Pinpoint the cell where the given text exists, returning its [X, Y] midpoint coordinate. 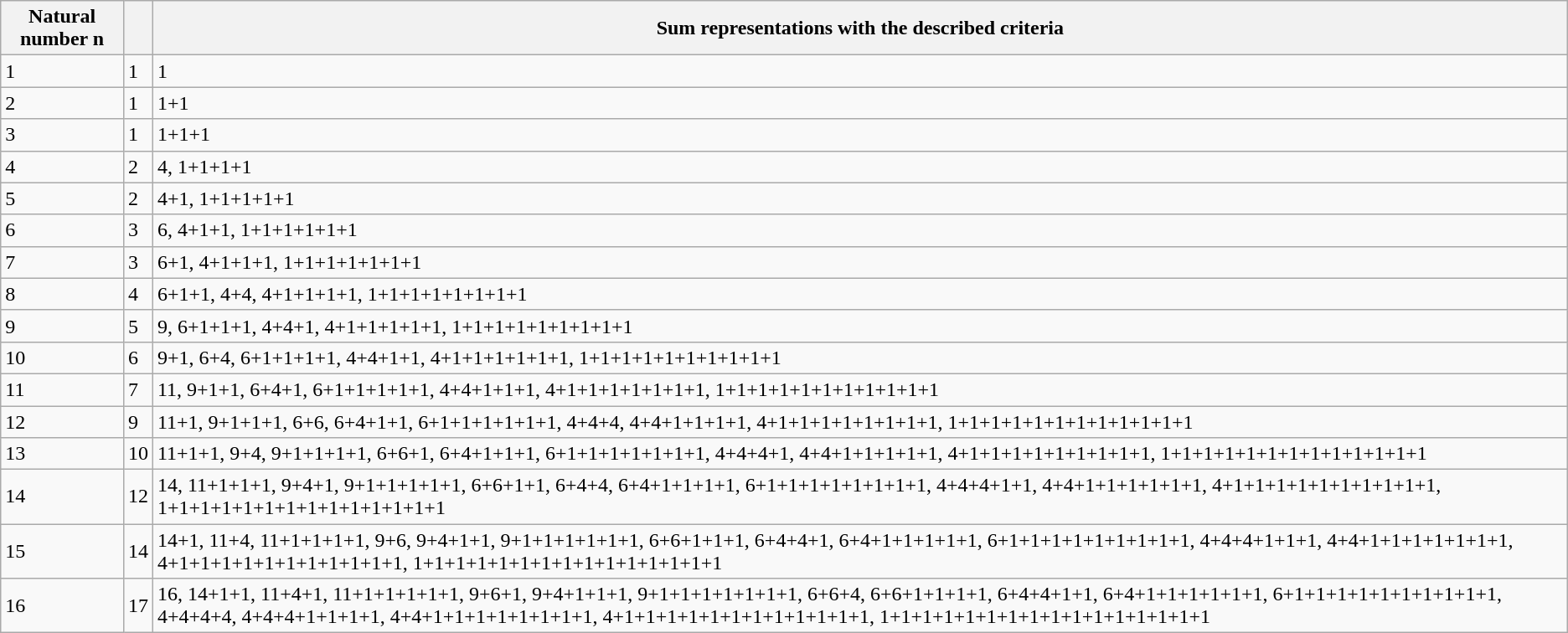
15 [62, 551]
9, 6+1+1+1, 4+4+1, 4+1+1+1+1+1, 1+1+1+1+1+1+1+1+1 [859, 326]
6+1+1, 4+4, 4+1+1+1+1, 1+1+1+1+1+1+1+1 [859, 294]
16 [62, 606]
1+1 [859, 103]
17 [137, 606]
Sum representations with the described criteria [859, 28]
1+1+1 [859, 135]
Natural number n [62, 28]
6, 4+1+1, 1+1+1+1+1+1 [859, 230]
11+1+1, 9+4, 9+1+1+1+1, 6+6+1, 6+4+1+1+1, 6+1+1+1+1+1+1+1, 4+4+4+1, 4+4+1+1+1+1+1, 4+1+1+1+1+1+1+1+1+1, 1+1+1+1+1+1+1+1+1+1+1+1+1 [859, 454]
9+1, 6+4, 6+1+1+1+1, 4+4+1+1, 4+1+1+1+1+1+1, 1+1+1+1+1+1+1+1+1+1 [859, 358]
4, 1+1+1+1 [859, 167]
8 [62, 294]
11, 9+1+1, 6+4+1, 6+1+1+1+1+1, 4+4+1+1+1, 4+1+1+1+1+1+1+1, 1+1+1+1+1+1+1+1+1+1+1 [859, 389]
6+1, 4+1+1+1, 1+1+1+1+1+1+1 [859, 262]
13 [62, 454]
11+1, 9+1+1+1, 6+6, 6+4+1+1, 6+1+1+1+1+1+1, 4+4+4, 4+4+1+1+1+1, 4+1+1+1+1+1+1+1+1, 1+1+1+1+1+1+1+1+1+1+1+1 [859, 421]
11 [62, 389]
4+1, 1+1+1+1+1 [859, 198]
